Identify which cell holds the provided text, then report its [X, Y] central coordinate. 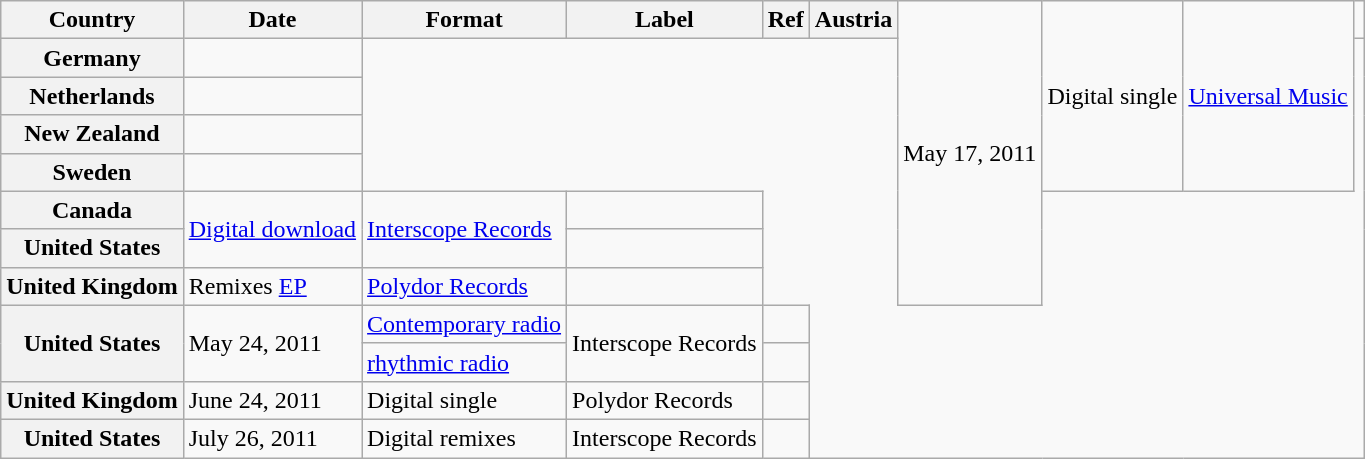
Sweden [92, 172]
June 24, 2011 [272, 400]
Country [92, 20]
Remixes EP [272, 286]
May 24, 2011 [272, 343]
Label [665, 20]
Digital remixes [464, 438]
July 26, 2011 [272, 438]
Digital download [272, 229]
May 17, 2011 [970, 153]
Austria [853, 20]
Date [272, 20]
Ref [786, 20]
Canada [92, 210]
Netherlands [92, 96]
Universal Music [1268, 96]
Germany [92, 58]
rhythmic radio [464, 362]
New Zealand [92, 134]
Contemporary radio [464, 324]
Format [464, 20]
